For the text-containing cell, return its midpoint in [X, Y] coordinate format. 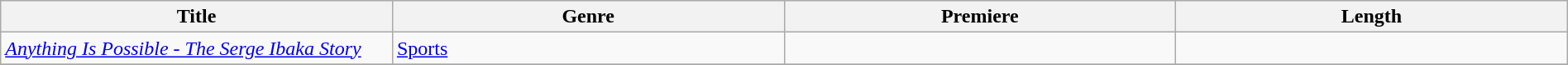
Genre [588, 17]
Title [197, 17]
Sports [588, 48]
Premiere [980, 17]
Length [1372, 17]
Anything Is Possible - The Serge Ibaka Story [197, 48]
